Provide the [X, Y] coordinate of the cell's center where the given text is located.  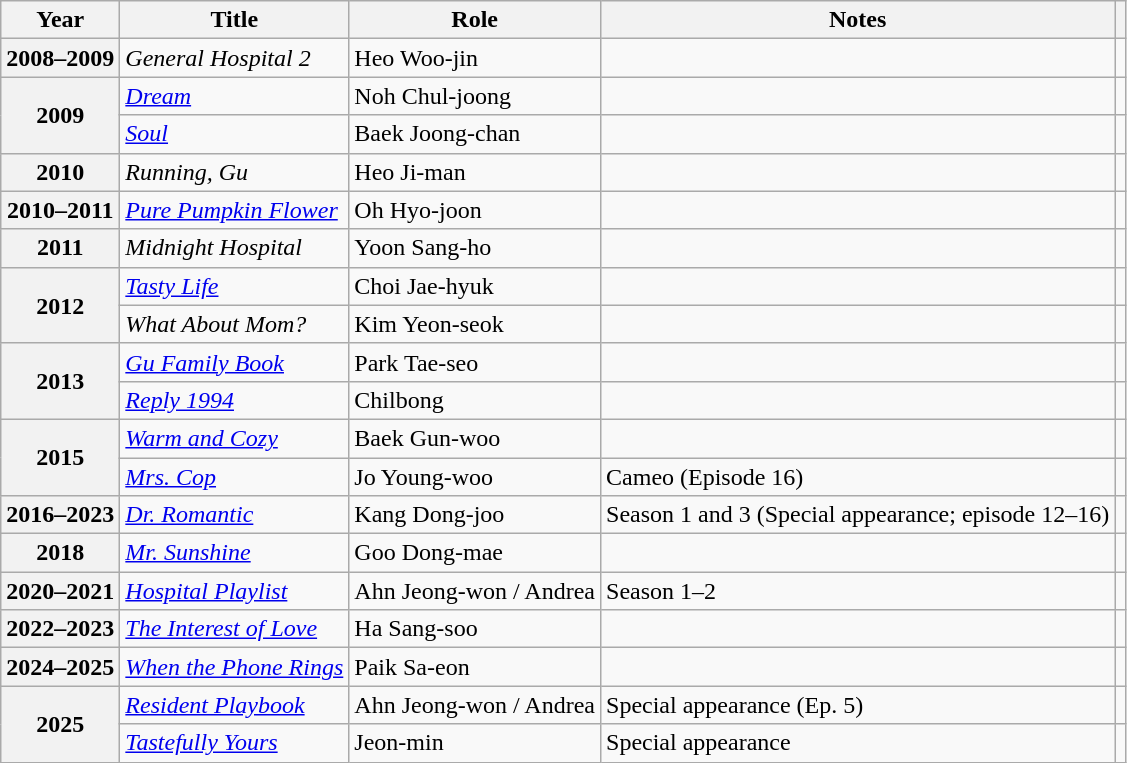
Cameo (Episode 16) [858, 477]
Ha Sang-soo [475, 629]
Notes [858, 20]
Kim Yeon-seok [475, 324]
Baek Joong-chan [475, 134]
2011 [60, 248]
2024–2025 [60, 667]
Reply 1994 [234, 400]
Kang Dong-joo [475, 515]
Tastefully Yours [234, 743]
2025 [60, 724]
Paik Sa-eon [475, 667]
Heo Ji-man [475, 172]
Jo Young-woo [475, 477]
Chilbong [475, 400]
Park Tae-seo [475, 362]
Soul [234, 134]
Running, Gu [234, 172]
Yoon Sang-ho [475, 248]
The Interest of Love [234, 629]
Gu Family Book [234, 362]
Warm and Cozy [234, 438]
Year [60, 20]
Midnight Hospital [234, 248]
General Hospital 2 [234, 58]
Dr. Romantic [234, 515]
Oh Hyo-joon [475, 210]
What About Mom? [234, 324]
Choi Jae-hyuk [475, 286]
Title [234, 20]
Tasty Life [234, 286]
2009 [60, 115]
Season 1 and 3 (Special appearance; episode 12–16) [858, 515]
Special appearance [858, 743]
2008–2009 [60, 58]
Season 1–2 [858, 591]
Hospital Playlist [234, 591]
Baek Gun-woo [475, 438]
Mrs. Cop [234, 477]
Pure Pumpkin Flower [234, 210]
2022–2023 [60, 629]
Heo Woo-jin [475, 58]
2010–2011 [60, 210]
Mr. Sunshine [234, 553]
Jeon-min [475, 743]
2020–2021 [60, 591]
2012 [60, 305]
Goo Dong-mae [475, 553]
2010 [60, 172]
Special appearance (Ep. 5) [858, 705]
When the Phone Rings [234, 667]
Role [475, 20]
2018 [60, 553]
2016–2023 [60, 515]
Dream [234, 96]
2015 [60, 457]
2013 [60, 381]
Resident Playbook [234, 705]
Noh Chul-joong [475, 96]
